Capture the cell that displays the provided text and extract its (X, Y) central coordinate. 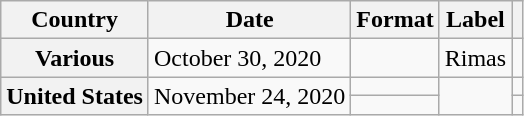
Format (395, 20)
October 30, 2020 (249, 58)
Date (249, 20)
Country (75, 20)
United States (75, 96)
Rimas (475, 58)
November 24, 2020 (249, 96)
Various (75, 58)
Label (475, 20)
